Pinpoint the cell where the given text exists, returning its (x, y) midpoint coordinate. 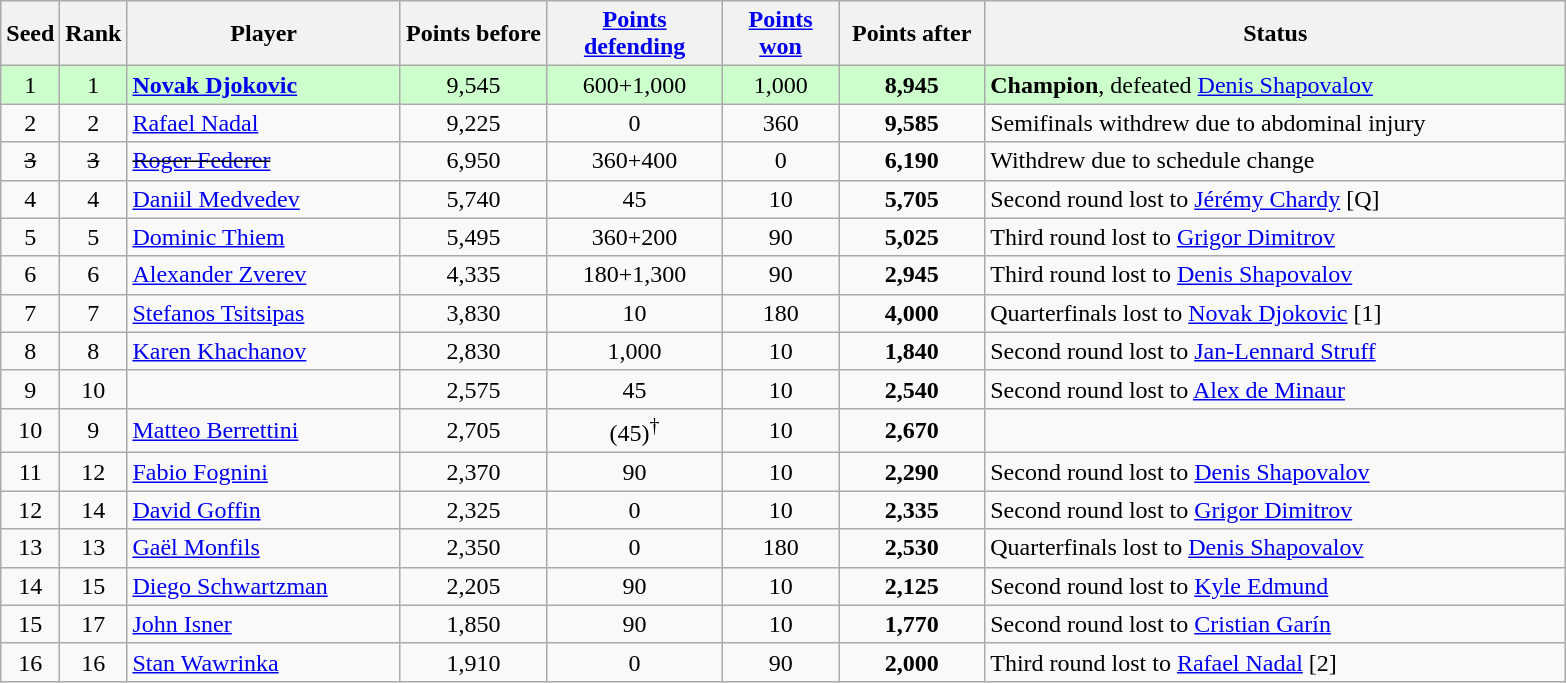
David Goffin (264, 510)
2,290 (912, 472)
2,125 (912, 586)
Withdrew due to schedule change (1276, 161)
Status (1276, 34)
Quarterfinals lost to Denis Shapovalov (1276, 548)
Player (264, 34)
11 (30, 472)
Points won (781, 34)
Second round lost to Cristian Garín (1276, 624)
5,705 (912, 199)
2,325 (473, 510)
Karen Khachanov (264, 351)
2,705 (473, 430)
2,350 (473, 548)
1,910 (473, 662)
2,335 (912, 510)
Alexander Zverev (264, 275)
Second round lost to Jérémy Chardy [Q] (1276, 199)
Second round lost to Jan-Lennard Struff (1276, 351)
1,840 (912, 351)
Semifinals withdrew due to abdominal injury (1276, 123)
Stefanos Tsitsipas (264, 313)
(45)† (635, 430)
Roger Federer (264, 161)
2,830 (473, 351)
5,740 (473, 199)
2,540 (912, 389)
Quarterfinals lost to Novak Djokovic [1] (1276, 313)
360+400 (635, 161)
9,225 (473, 123)
Rank (94, 34)
1,770 (912, 624)
Third round lost to Denis Shapovalov (1276, 275)
Points after (912, 34)
Second round lost to Alex de Minaur (1276, 389)
2,530 (912, 548)
2,370 (473, 472)
2,000 (912, 662)
Fabio Fognini (264, 472)
17 (94, 624)
2,945 (912, 275)
Points defending (635, 34)
Daniil Medvedev (264, 199)
2,205 (473, 586)
Stan Wawrinka (264, 662)
Third round lost to Rafael Nadal [2] (1276, 662)
Second round lost to Denis Shapovalov (1276, 472)
5,025 (912, 237)
3,830 (473, 313)
Dominic Thiem (264, 237)
Diego Schwartzman (264, 586)
Third round lost to Grigor Dimitrov (1276, 237)
2,575 (473, 389)
John Isner (264, 624)
9,585 (912, 123)
Rafael Nadal (264, 123)
360 (781, 123)
4,335 (473, 275)
6,190 (912, 161)
8,945 (912, 85)
1,850 (473, 624)
4,000 (912, 313)
Gaël Monfils (264, 548)
9,545 (473, 85)
600+1,000 (635, 85)
6,950 (473, 161)
Second round lost to Grigor Dimitrov (1276, 510)
Second round lost to Kyle Edmund (1276, 586)
Points before (473, 34)
360+200 (635, 237)
Seed (30, 34)
180+1,300 (635, 275)
Matteo Berrettini (264, 430)
Novak Djokovic (264, 85)
5,495 (473, 237)
2,670 (912, 430)
Champion, defeated Denis Shapovalov (1276, 85)
